Search for the cell housing the specified text and yield its [X, Y] center coordinate. 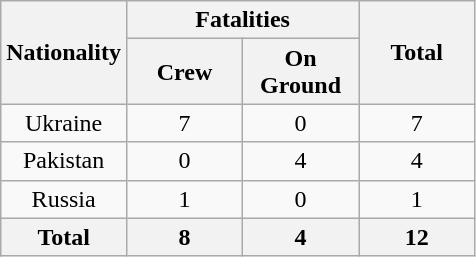
Ukraine [64, 123]
8 [184, 237]
Nationality [64, 52]
Crew [184, 72]
Pakistan [64, 161]
12 [417, 237]
Fatalities [242, 20]
On Ground [301, 72]
Russia [64, 199]
